Output the (x, y) coordinate of the center of the cell containing the given text.  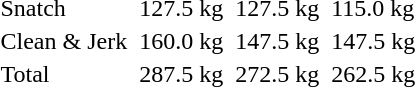
147.5 kg (278, 41)
160.0 kg (182, 41)
